Provide the (x, y) coordinate of the cell's center where the given text is located.  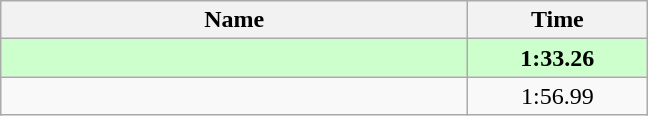
1:33.26 (558, 58)
Name (234, 20)
1:56.99 (558, 96)
Time (558, 20)
